Return the (X, Y) coordinate for the center point of the cell that contains the specified text.  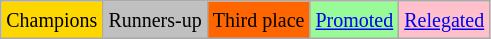
Champions (52, 20)
Runners-up (155, 20)
Relegated (444, 20)
Third place (258, 20)
Promoted (354, 20)
